Return the (x, y) coordinate for the center point of the cell that contains the specified text.  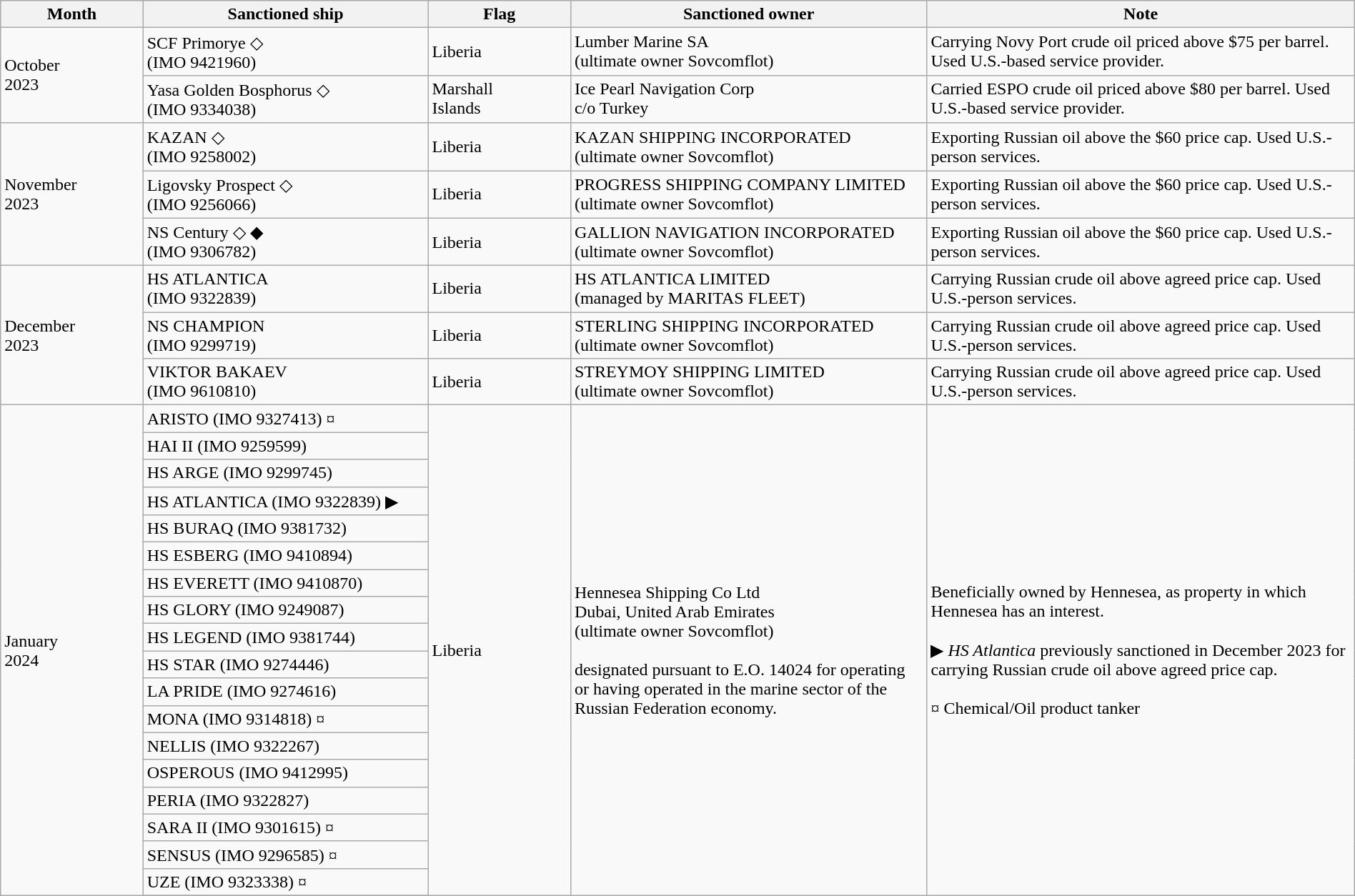
SARA II (IMO 9301615) ¤ (286, 827)
LA PRIDE (IMO 9274616) (286, 692)
HS STAR (IMO 9274446) (286, 664)
PERIA (IMO 9322827) (286, 800)
ARISTO (IMO 9327413) ¤ (286, 419)
Month (71, 14)
STREYMOY SHIPPING LIMITED (ultimate owner Sovcomflot) (749, 382)
HS ARGE (IMO 9299745) (286, 473)
HAI II (IMO 9259599) (286, 446)
NS CHAMPION (IMO 9299719) (286, 336)
VIKTOR BAKAEV (IMO 9610810) (286, 382)
KAZAN SHIPPING INCORPORATED (ultimate owner Sovcomflot) (749, 147)
SCF Primorye ◇ (IMO 9421960) (286, 51)
January 2024 (71, 650)
Flag (499, 14)
HS ATLANTICA (IMO 9322839) ▶ (286, 501)
HS ATLANTICA LIMITED (managed by MARITAS FLEET) (749, 289)
October 2023 (71, 76)
Note (1141, 14)
Ice Pearl Navigation Corp c/o Turkey (749, 99)
Ligovsky Prospect ◇ (IMO 9256066) (286, 194)
Lumber Marine SA (ultimate owner Sovcomflot) (749, 51)
Carried ESPO crude oil priced above $80 per barrel. Used U.S.-based service provider. (1141, 99)
December 2023 (71, 336)
November 2023 (71, 194)
Marshall Islands (499, 99)
HS EVERETT (IMO 9410870) (286, 583)
Carrying Novy Port crude oil priced above $75 per barrel. Used U.S.-based service provider. (1141, 51)
HS LEGEND (IMO 9381744) (286, 637)
HS ATLANTICA (IMO 9322839) (286, 289)
HS GLORY (IMO 9249087) (286, 610)
HS BURAQ (IMO 9381732) (286, 529)
MONA (IMO 9314818) ¤ (286, 719)
HS ESBERG (IMO 9410894) (286, 556)
OSPEROUS (IMO 9412995) (286, 773)
NS Century ◇ ◆ (IMO 9306782) (286, 242)
UZE (IMO 9323338) ¤ (286, 882)
PROGRESS SHIPPING COMPANY LIMITED (ultimate owner Sovcomflot) (749, 194)
STERLING SHIPPING INCORPORATED (ultimate owner Sovcomflot) (749, 336)
GALLION NAVIGATION INCORPORATED (ultimate owner Sovcomflot) (749, 242)
NELLIS (IMO 9322267) (286, 746)
Sanctioned owner (749, 14)
Yasa Golden Bosphorus ◇(IMO 9334038) (286, 99)
KAZAN ◇(IMO 9258002) (286, 147)
Sanctioned ship (286, 14)
SENSUS (IMO 9296585) ¤ (286, 855)
